Pinpoint the cell where the given text exists, returning its [x, y] midpoint coordinate. 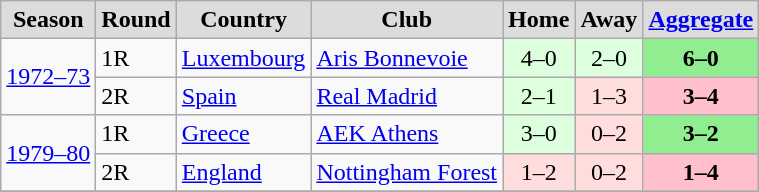
Greece [244, 134]
2–1 [539, 96]
Round [136, 20]
Nottingham Forest [407, 172]
1–4 [701, 172]
4–0 [539, 58]
Aris Bonnevoie [407, 58]
Club [407, 20]
Aggregate [701, 20]
Spain [244, 96]
3–2 [701, 134]
6–0 [701, 58]
Season [48, 20]
Country [244, 20]
Away [609, 20]
2–0 [609, 58]
3–4 [701, 96]
Real Madrid [407, 96]
3–0 [539, 134]
Luxembourg [244, 58]
1–2 [539, 172]
1972–73 [48, 77]
1–3 [609, 96]
1979–80 [48, 153]
England [244, 172]
AEK Athens [407, 134]
Home [539, 20]
